Detect which cell encompasses the target text, then output its [x, y] center coordinate. 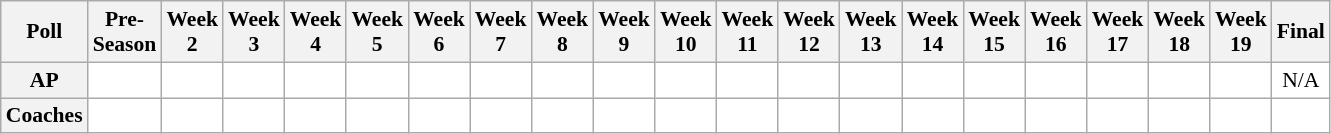
Week11 [748, 32]
Week3 [254, 32]
Week19 [1241, 32]
Pre-Season [125, 32]
Week6 [439, 32]
Week18 [1179, 32]
Poll [44, 32]
Week7 [501, 32]
Week13 [871, 32]
Week9 [624, 32]
N/A [1301, 80]
Week15 [994, 32]
Final [1301, 32]
Week2 [192, 32]
Coaches [44, 116]
Week4 [316, 32]
Week12 [809, 32]
Week5 [377, 32]
Week17 [1118, 32]
Week8 [562, 32]
Week16 [1056, 32]
AP [44, 80]
Week10 [686, 32]
Week14 [933, 32]
